Pinpoint the cell where the given text exists, returning its [X, Y] midpoint coordinate. 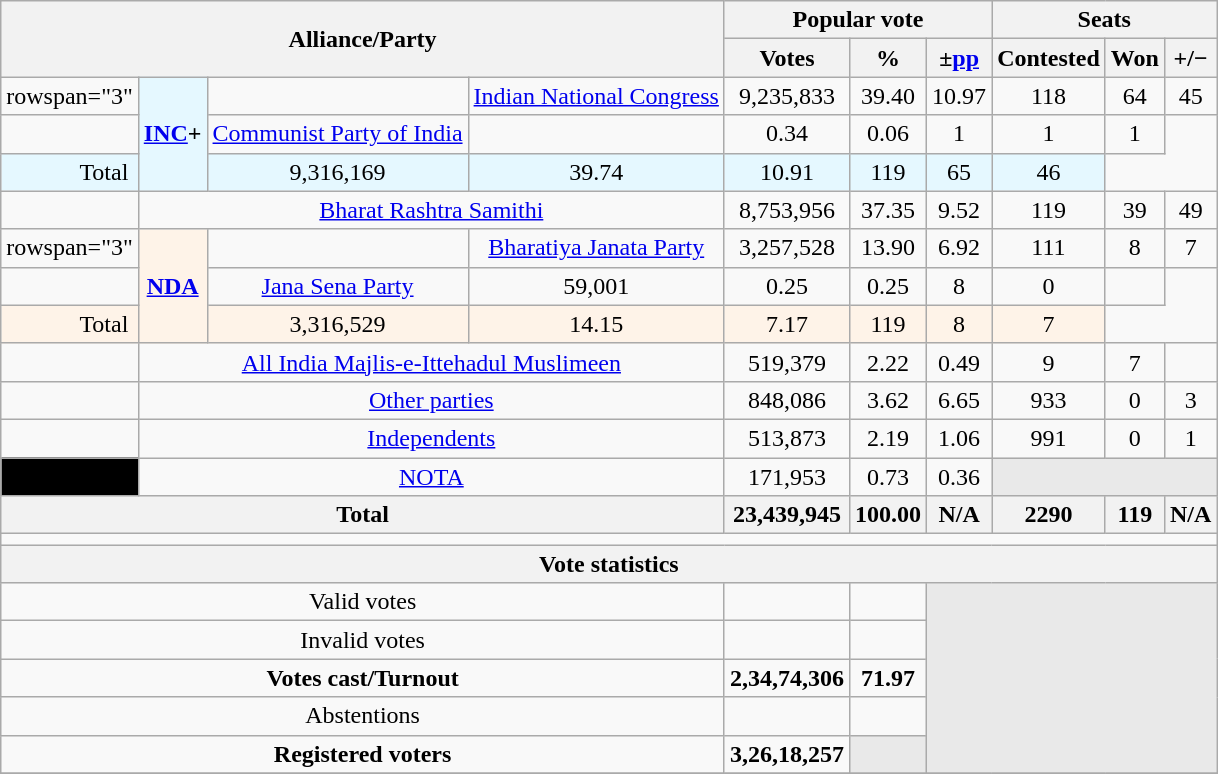
Registered voters [363, 754]
Independents [431, 438]
3 [1190, 400]
Bharatiya Janata Party [596, 248]
All India Majlis-e-Ittehadul Muslimeen [431, 362]
513,873 [786, 438]
Valid votes [363, 602]
111 [1049, 248]
Won [1134, 58]
Contested [1049, 58]
Bharat Rashtra Samithi [431, 210]
Invalid votes [363, 640]
13.90 [888, 248]
59,001 [596, 286]
% [888, 58]
8,753,956 [786, 210]
1.06 [960, 438]
3,26,18,257 [786, 754]
10.97 [960, 96]
Other parties [431, 400]
Abstentions [363, 716]
0.49 [960, 362]
65 [960, 172]
Vote statistics [609, 564]
39 [1134, 210]
Indian National Congress [596, 96]
2,34,74,306 [786, 678]
Communist Party of India [338, 134]
NDA [172, 286]
7.17 [786, 324]
46 [1049, 172]
±pp [960, 58]
9,316,169 [338, 172]
2.19 [888, 438]
+/− [1190, 58]
Seats [1104, 20]
9 [1049, 362]
45 [1190, 96]
Jana Sena Party [338, 286]
23,439,945 [786, 515]
171,953 [786, 477]
2.22 [888, 362]
39.40 [888, 96]
2290 [1049, 515]
0.73 [888, 477]
10.91 [786, 172]
Popular vote [858, 20]
0.36 [960, 477]
991 [1049, 438]
3,316,529 [338, 324]
933 [1049, 400]
9.52 [960, 210]
Alliance/Party [363, 39]
3,257,528 [786, 248]
39.74 [596, 172]
6.65 [960, 400]
3.62 [888, 400]
6.92 [960, 248]
Votes [786, 58]
0.06 [888, 134]
INC+ [172, 134]
14.15 [596, 324]
64 [1134, 96]
71.97 [888, 678]
0.34 [786, 134]
37.35 [888, 210]
118 [1049, 96]
49 [1190, 210]
519,379 [786, 362]
NOTA [431, 477]
Votes cast/Turnout [363, 678]
848,086 [786, 400]
9,235,833 [786, 96]
100.00 [888, 515]
